Find where the given text appears and provide that cell's center as (x, y) coordinate. 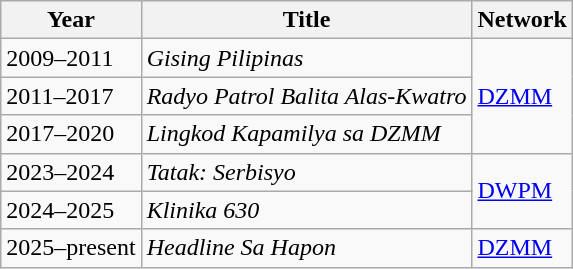
Headline Sa Hapon (306, 248)
Lingkod Kapamilya sa DZMM (306, 134)
Gising Pilipinas (306, 58)
2024–2025 (71, 210)
Klinika 630 (306, 210)
Radyo Patrol Balita Alas-Kwatro (306, 96)
Network (522, 20)
Tatak: Serbisyo (306, 172)
Year (71, 20)
Title (306, 20)
2011–2017 (71, 96)
2009–2011 (71, 58)
DWPM (522, 191)
2023–2024 (71, 172)
2017–2020 (71, 134)
2025–present (71, 248)
